Scan for the cell matching the given text and deliver its [x, y] coordinate at center. 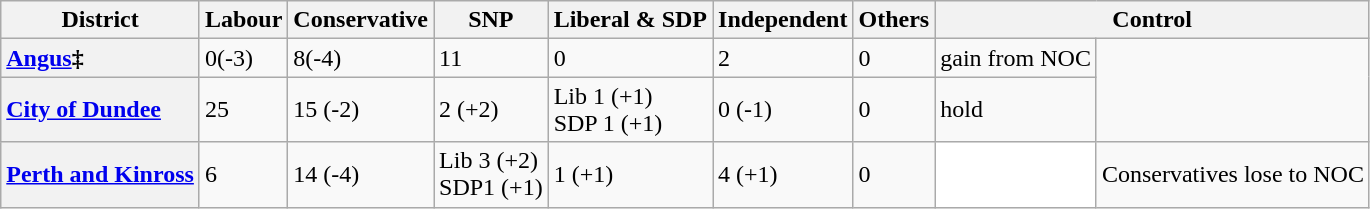
hold [1016, 110]
6 [243, 174]
Angus‡ [100, 58]
2 (+2) [492, 110]
City of Dundee [100, 110]
Conservatives lose to NOC [1232, 174]
8(-4) [361, 58]
Lib 3 (+2)SDP1 (+1) [492, 174]
Liberal & SDP [630, 20]
gain from NOC [1016, 58]
4 (+1) [783, 174]
SNP [492, 20]
Control [1152, 20]
Others [894, 20]
Independent [783, 20]
District [100, 20]
11 [492, 58]
0(-3) [243, 58]
Lib 1 (+1)SDP 1 (+1) [630, 110]
25 [243, 110]
0 (-1) [783, 110]
Conservative [361, 20]
15 (-2) [361, 110]
2 [783, 58]
1 (+1) [630, 174]
Labour [243, 20]
14 (-4) [361, 174]
Perth and Kinross [100, 174]
